For the text-containing cell, return its midpoint in (X, Y) coordinate format. 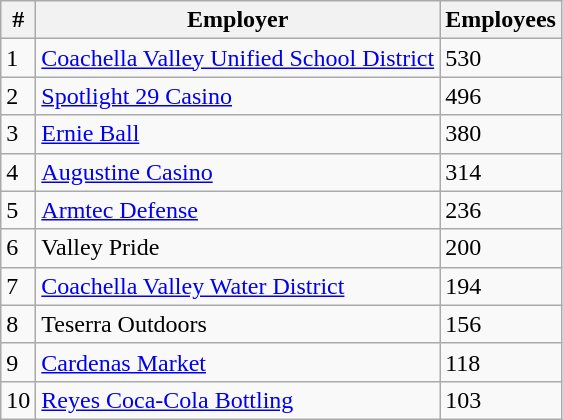
496 (501, 96)
314 (501, 172)
Coachella Valley Unified School District (238, 58)
Cardenas Market (238, 362)
4 (18, 172)
Employees (501, 20)
Valley Pride (238, 248)
Ernie Ball (238, 134)
# (18, 20)
194 (501, 286)
1 (18, 58)
236 (501, 210)
Augustine Casino (238, 172)
103 (501, 400)
8 (18, 324)
6 (18, 248)
10 (18, 400)
Spotlight 29 Casino (238, 96)
9 (18, 362)
380 (501, 134)
3 (18, 134)
118 (501, 362)
530 (501, 58)
2 (18, 96)
Employer (238, 20)
200 (501, 248)
156 (501, 324)
Teserra Outdoors (238, 324)
Reyes Coca-Cola Bottling (238, 400)
Armtec Defense (238, 210)
7 (18, 286)
5 (18, 210)
Coachella Valley Water District (238, 286)
